Identify which cell holds the provided text, then report its (X, Y) central coordinate. 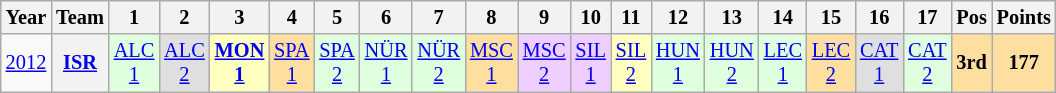
177 (1024, 63)
5 (336, 17)
CAT1 (879, 63)
HUN2 (732, 63)
Year (26, 17)
9 (544, 17)
SPA1 (292, 63)
ISR (80, 63)
13 (732, 17)
SIL1 (591, 63)
14 (783, 17)
Pos (971, 17)
3rd (971, 63)
CAT2 (927, 63)
8 (492, 17)
ALC2 (184, 63)
15 (831, 17)
NÜR1 (386, 63)
11 (631, 17)
SPA2 (336, 63)
16 (879, 17)
3 (240, 17)
2012 (26, 63)
12 (678, 17)
7 (438, 17)
17 (927, 17)
Team (80, 17)
MSC2 (544, 63)
MON1 (240, 63)
6 (386, 17)
2 (184, 17)
HUN1 (678, 63)
ALC1 (134, 63)
NÜR2 (438, 63)
LEC2 (831, 63)
LEC1 (783, 63)
Points (1024, 17)
10 (591, 17)
4 (292, 17)
SIL2 (631, 63)
MSC1 (492, 63)
1 (134, 17)
